From the cell containing the given text, extract its center point as (x, y) coordinate. 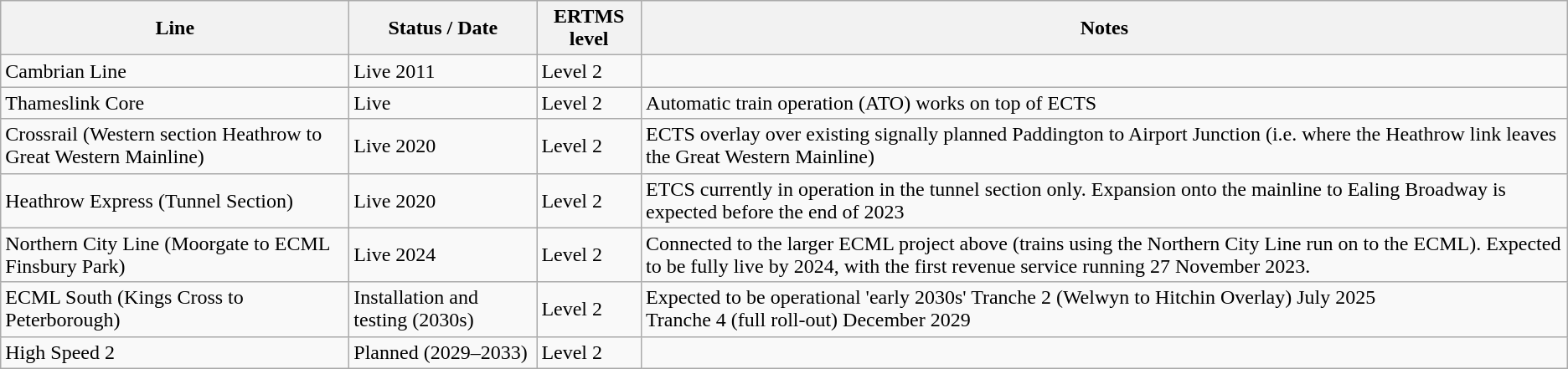
High Speed 2 (175, 352)
Notes (1105, 28)
Heathrow Express (Tunnel Section) (175, 201)
Line (175, 28)
Cambrian Line (175, 71)
Installation and testing (2030s) (443, 310)
ERTMS level (590, 28)
ECML South (Kings Cross to Peterborough) (175, 310)
Crossrail (Western section Heathrow to Great Western Mainline) (175, 146)
Status / Date (443, 28)
Live 2011 (443, 71)
Live (443, 103)
ECTS overlay over existing signally planned Paddington to Airport Junction (i.e. where the Heathrow link leaves the Great Western Mainline) (1105, 146)
Expected to be operational 'early 2030s' Tranche 2 (Welwyn to Hitchin Overlay) July 2025Tranche 4 (full roll-out) December 2029 (1105, 310)
Thameslink Core (175, 103)
Northern City Line (Moorgate to ECML Finsbury Park) (175, 254)
Automatic train operation (ATO) works on top of ECTS (1105, 103)
Planned (2029–2033) (443, 352)
Live 2024 (443, 254)
ETCS currently in operation in the tunnel section only. Expansion onto the mainline to Ealing Broadway is expected before the end of 2023 (1105, 201)
